Return the (x, y) coordinate for the center point of the cell that contains the specified text.  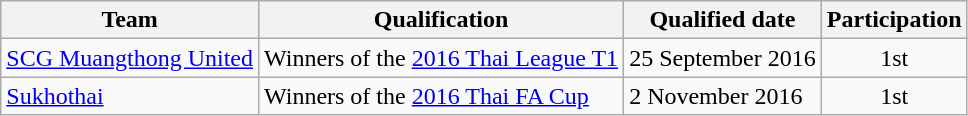
Sukhothai (130, 96)
SCG Muangthong United (130, 58)
Winners of the 2016 Thai League T1 (440, 58)
25 September 2016 (723, 58)
Qualification (440, 20)
Team (130, 20)
Qualified date (723, 20)
Winners of the 2016 Thai FA Cup (440, 96)
2 November 2016 (723, 96)
Participation (894, 20)
